Locate the cell with the specified text and output its [x, y] center coordinate. 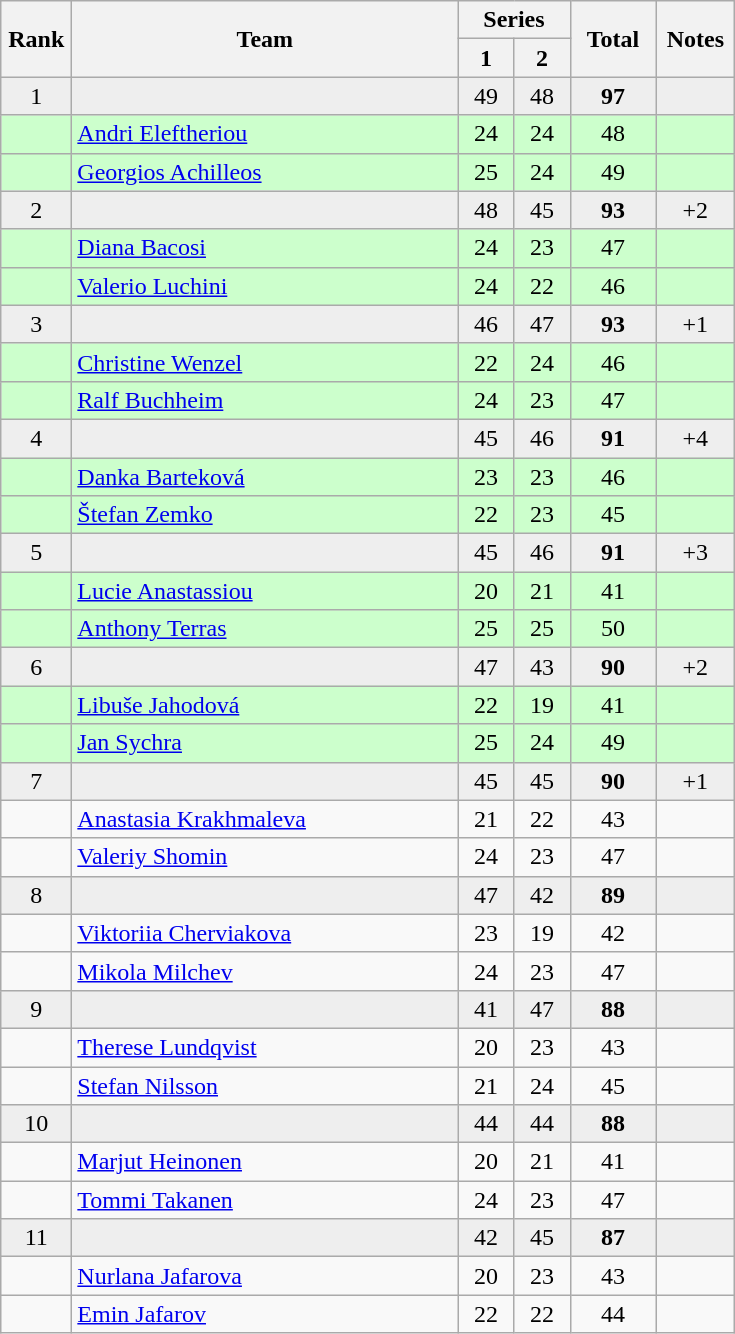
Christine Wenzel [265, 362]
11 [36, 1238]
Anthony Terras [265, 629]
Marjut Heinonen [265, 1162]
Emin Jafarov [265, 1314]
Jan Sychra [265, 743]
Viktoriia Cherviakova [265, 933]
Series [514, 20]
Notes [696, 39]
Lucie Anastassiou [265, 591]
Valerio Luchini [265, 286]
3 [36, 324]
Georgios Achilleos [265, 172]
Andri Eleftheriou [265, 134]
Ralf Buchheim [265, 400]
+3 [696, 553]
10 [36, 1124]
89 [613, 895]
+4 [696, 438]
Rank [36, 39]
Team [265, 39]
Mikola Milchev [265, 971]
Therese Lundqvist [265, 1047]
5 [36, 553]
Nurlana Jafarova [265, 1276]
6 [36, 667]
9 [36, 1009]
87 [613, 1238]
97 [613, 96]
Total [613, 39]
Tommi Takanen [265, 1200]
Libuše Jahodová [265, 705]
50 [613, 629]
Valeriy Shomin [265, 857]
Anastasia Krakhmaleva [265, 819]
8 [36, 895]
Stefan Nilsson [265, 1085]
4 [36, 438]
Diana Bacosi [265, 248]
Danka Barteková [265, 477]
Štefan Zemko [265, 515]
7 [36, 781]
